Search for the cell housing the specified text and yield its (X, Y) center coordinate. 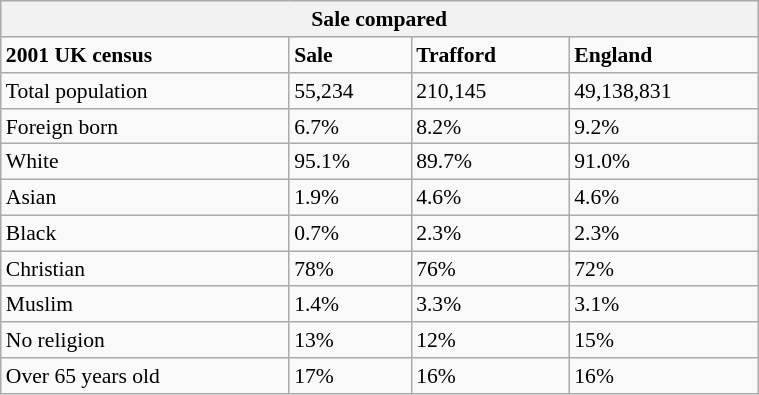
0.7% (350, 233)
95.1% (350, 162)
72% (663, 269)
Muslim (145, 304)
Sale (350, 55)
Over 65 years old (145, 376)
8.2% (490, 126)
Foreign born (145, 126)
78% (350, 269)
89.7% (490, 162)
91.0% (663, 162)
2001 UK census (145, 55)
17% (350, 376)
12% (490, 340)
1.9% (350, 197)
13% (350, 340)
Asian (145, 197)
Trafford (490, 55)
Total population (145, 91)
3.3% (490, 304)
Sale compared (380, 19)
15% (663, 340)
No religion (145, 340)
Christian (145, 269)
76% (490, 269)
210,145 (490, 91)
White (145, 162)
49,138,831 (663, 91)
Black (145, 233)
6.7% (350, 126)
55,234 (350, 91)
9.2% (663, 126)
3.1% (663, 304)
England (663, 55)
1.4% (350, 304)
